Return the [X, Y] coordinate for the center point of the cell that contains the specified text.  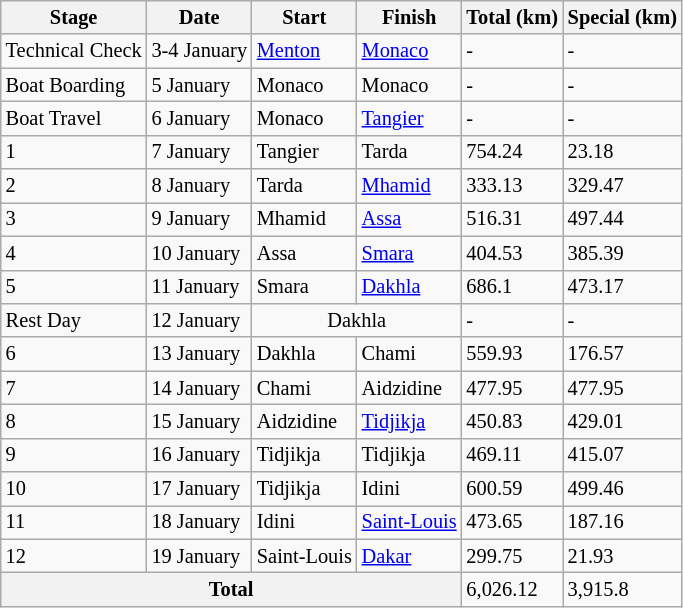
9 [74, 455]
1 [74, 152]
15 January [200, 421]
21.93 [622, 556]
11 [74, 522]
12 January [200, 320]
176.57 [622, 354]
Technical Check [74, 51]
Total [232, 589]
333.13 [512, 186]
499.46 [622, 489]
5 [74, 287]
2 [74, 186]
450.83 [512, 421]
429.01 [622, 421]
9 January [200, 219]
3,915.8 [622, 589]
4 [74, 253]
754.24 [512, 152]
6,026.12 [512, 589]
473.65 [512, 522]
10 January [200, 253]
3 [74, 219]
10 [74, 489]
497.44 [622, 219]
559.93 [512, 354]
473.17 [622, 287]
Total (km) [512, 17]
8 [74, 421]
469.11 [512, 455]
Start [304, 17]
Boat Travel [74, 118]
404.53 [512, 253]
Finish [410, 17]
385.39 [622, 253]
Stage [74, 17]
Dakar [410, 556]
16 January [200, 455]
6 [74, 354]
12 [74, 556]
6 January [200, 118]
13 January [200, 354]
Rest Day [74, 320]
14 January [200, 388]
Special (km) [622, 17]
17 January [200, 489]
415.07 [622, 455]
Date [200, 17]
299.75 [512, 556]
516.31 [512, 219]
7 [74, 388]
Menton [304, 51]
600.59 [512, 489]
23.18 [622, 152]
7 January [200, 152]
8 January [200, 186]
3-4 January [200, 51]
19 January [200, 556]
329.47 [622, 186]
18 January [200, 522]
5 January [200, 85]
Boat Boarding [74, 85]
187.16 [622, 522]
686.1 [512, 287]
11 January [200, 287]
